Find where the given text appears and provide that cell's center as (x, y) coordinate. 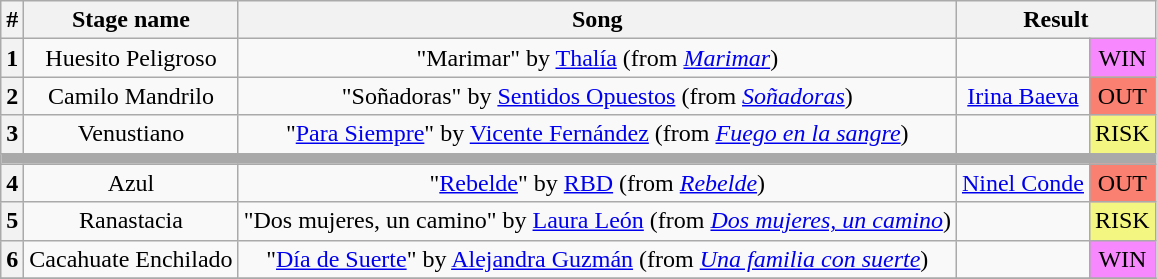
"Marimar" by Thalía (from Marimar) (597, 58)
Azul (131, 183)
3 (12, 134)
Result (1056, 20)
2 (12, 96)
"Día de Suerte" by Alejandra Guzmán (from Una familia con suerte) (597, 259)
"Soñadoras" by Sentidos Opuestos (from Soñadoras) (597, 96)
Huesito Peligroso (131, 58)
Irina Baeva (1022, 96)
Ninel Conde (1022, 183)
4 (12, 183)
"Dos mujeres, un camino" by Laura León (from Dos mujeres, un camino) (597, 221)
Cacahuate Enchilado (131, 259)
"Rebelde" by RBD (from Rebelde) (597, 183)
Venustiano (131, 134)
Ranastacia (131, 221)
1 (12, 58)
Stage name (131, 20)
6 (12, 259)
Camilo Mandrilo (131, 96)
5 (12, 221)
# (12, 20)
"Para Siempre" by Vicente Fernández (from Fuego en la sangre) (597, 134)
Song (597, 20)
